Scan for the cell matching the given text and deliver its (x, y) coordinate at center. 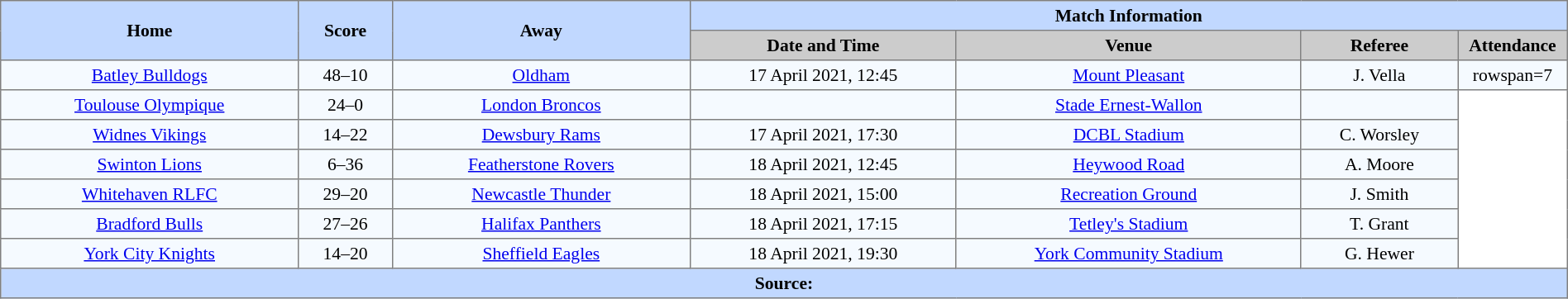
Referee (1379, 45)
29–20 (346, 194)
Newcastle Thunder (541, 194)
18 April 2021, 12:45 (823, 164)
6–36 (346, 164)
T. Grant (1379, 224)
Stade Ernest-Wallon (1128, 105)
Tetley's Stadium (1128, 224)
C. Worsley (1379, 135)
24–0 (346, 105)
York Community Stadium (1128, 254)
Widnes Vikings (150, 135)
rowspan=7 (1513, 75)
York City Knights (150, 254)
Recreation Ground (1128, 194)
Bradford Bulls (150, 224)
G. Hewer (1379, 254)
Away (541, 31)
14–22 (346, 135)
Date and Time (823, 45)
Sheffield Eagles (541, 254)
18 April 2021, 17:15 (823, 224)
Heywood Road (1128, 164)
27–26 (346, 224)
DCBL Stadium (1128, 135)
Match Information (1128, 16)
Featherstone Rovers (541, 164)
J. Vella (1379, 75)
Source: (784, 283)
18 April 2021, 15:00 (823, 194)
Oldham (541, 75)
Mount Pleasant (1128, 75)
Home (150, 31)
A. Moore (1379, 164)
Whitehaven RLFC (150, 194)
London Broncos (541, 105)
Halifax Panthers (541, 224)
Attendance (1513, 45)
Dewsbury Rams (541, 135)
17 April 2021, 17:30 (823, 135)
Venue (1128, 45)
Toulouse Olympique (150, 105)
48–10 (346, 75)
14–20 (346, 254)
17 April 2021, 12:45 (823, 75)
Batley Bulldogs (150, 75)
Swinton Lions (150, 164)
J. Smith (1379, 194)
Score (346, 31)
18 April 2021, 19:30 (823, 254)
